Locate the cell with the specified text and output its (x, y) center coordinate. 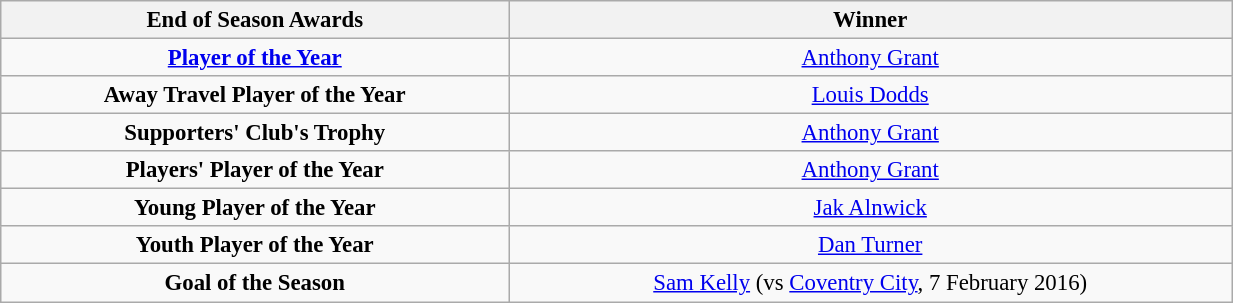
End of Season Awards (255, 20)
Young Player of the Year (255, 208)
Away Travel Player of the Year (255, 95)
Jak Alnwick (870, 208)
Supporters' Club's Trophy (255, 133)
Youth Player of the Year (255, 245)
Players' Player of the Year (255, 170)
Sam Kelly (vs Coventry City, 7 February 2016) (870, 283)
Player of the Year (255, 58)
Winner (870, 20)
Dan Turner (870, 245)
Goal of the Season (255, 283)
Louis Dodds (870, 95)
